From the cell containing the given text, extract its center point as (x, y) coordinate. 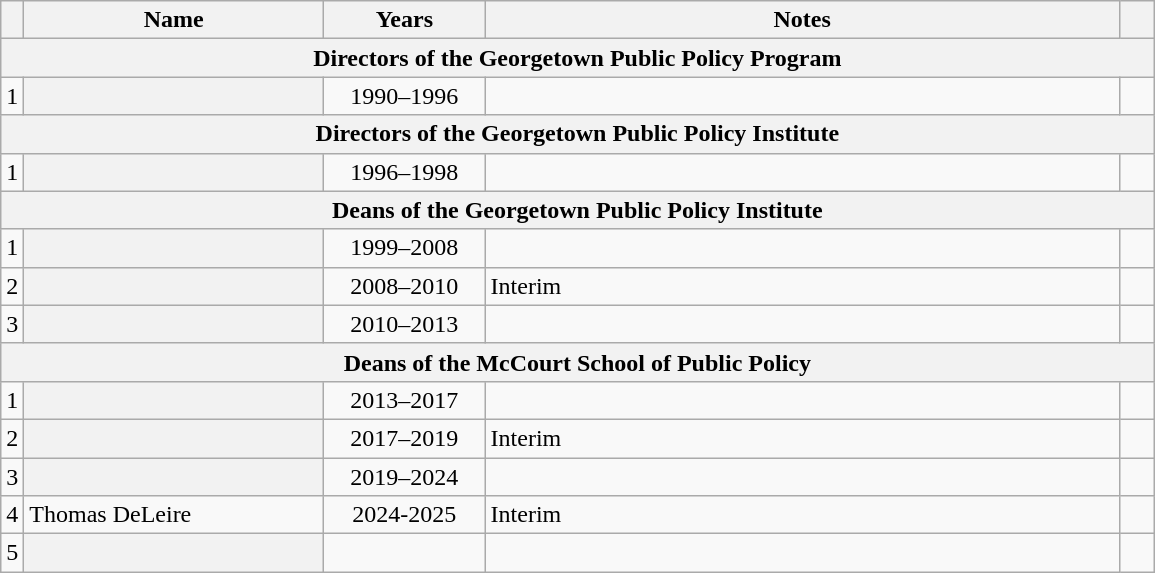
Years (404, 20)
Notes (802, 20)
Thomas DeLeire (174, 515)
Name (174, 20)
Directors of the Georgetown Public Policy Program (578, 58)
Deans of the Georgetown Public Policy Institute (578, 210)
1999–2008 (404, 248)
2013–2017 (404, 400)
2010–2013 (404, 324)
2017–2019 (404, 438)
Deans of the McCourt School of Public Policy (578, 362)
2008–2010 (404, 286)
2024-2025 (404, 515)
5 (12, 553)
1990–1996 (404, 96)
1996–1998 (404, 172)
Directors of the Georgetown Public Policy Institute (578, 134)
2019–2024 (404, 477)
4 (12, 515)
